Identify which cell holds the provided text, then report its (X, Y) central coordinate. 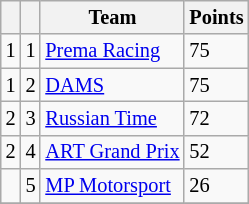
72 (216, 118)
Team (112, 17)
Russian Time (112, 118)
5 (31, 186)
DAMS (112, 85)
52 (216, 152)
ART Grand Prix (112, 152)
Prema Racing (112, 51)
3 (31, 118)
Points (216, 17)
4 (31, 152)
MP Motorsport (112, 186)
26 (216, 186)
